Return [x, y] of the center of cell containing provided text 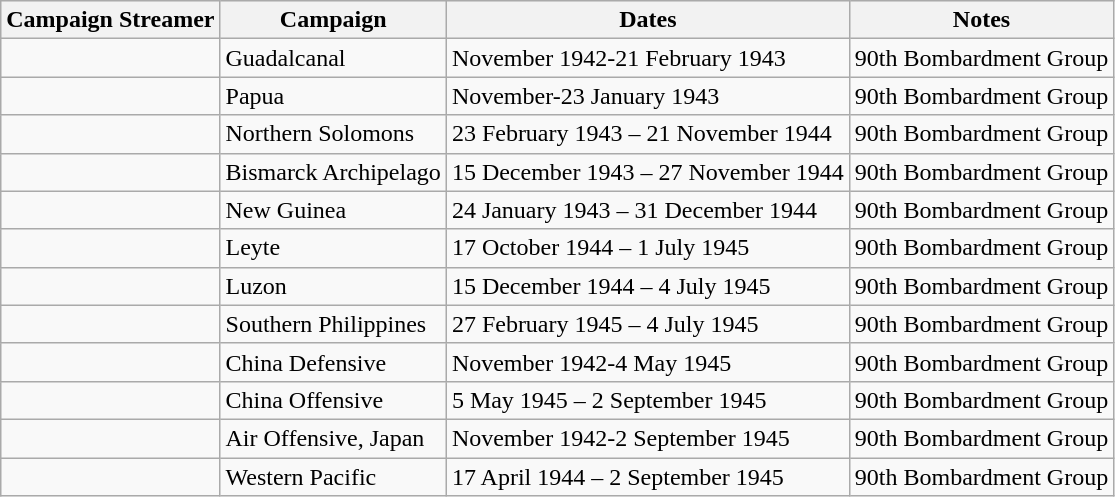
Bismarck Archipelago [333, 172]
17 April 1944 – 2 September 1945 [648, 477]
November 1942-4 May 1945 [648, 362]
Dates [648, 20]
17 October 1944 – 1 July 1945 [648, 248]
Leyte [333, 248]
New Guinea [333, 210]
China Defensive [333, 362]
23 February 1943 – 21 November 1944 [648, 134]
Papua [333, 96]
15 December 1944 – 4 July 1945 [648, 286]
Air Offensive, Japan [333, 438]
Campaign [333, 20]
November 1942-2 September 1945 [648, 438]
24 January 1943 – 31 December 1944 [648, 210]
Western Pacific [333, 477]
China Offensive [333, 400]
Luzon [333, 286]
15 December 1943 – 27 November 1944 [648, 172]
November-23 January 1943 [648, 96]
Northern Solomons [333, 134]
27 February 1945 – 4 July 1945 [648, 324]
Notes [981, 20]
Campaign Streamer [110, 20]
Guadalcanal [333, 58]
November 1942-21 February 1943 [648, 58]
5 May 1945 – 2 September 1945 [648, 400]
Southern Philippines [333, 324]
